Identify which cell holds the provided text, then report its (x, y) central coordinate. 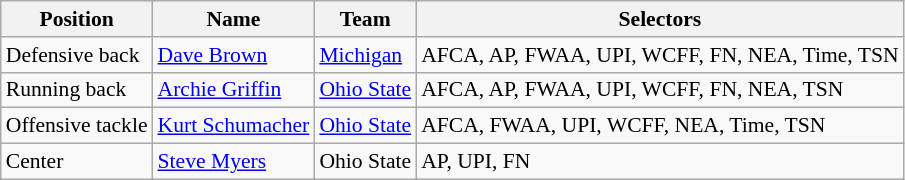
AFCA, AP, FWAA, UPI, WCFF, FN, NEA, Time, TSN (660, 55)
Offensive tackle (77, 126)
Dave Brown (234, 55)
Team (365, 19)
AP, UPI, FN (660, 162)
Archie Griffin (234, 90)
Defensive back (77, 55)
AFCA, AP, FWAA, UPI, WCFF, FN, NEA, TSN (660, 90)
Center (77, 162)
AFCA, FWAA, UPI, WCFF, NEA, Time, TSN (660, 126)
Position (77, 19)
Kurt Schumacher (234, 126)
Running back (77, 90)
Name (234, 19)
Michigan (365, 55)
Selectors (660, 19)
Steve Myers (234, 162)
